Return (X, Y) of the center of cell containing provided text 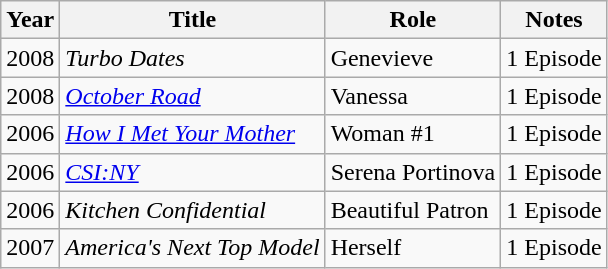
How I Met Your Mother (192, 134)
Herself (413, 248)
Woman #1 (413, 134)
October Road (192, 96)
Role (413, 20)
Year (30, 20)
CSI:NY (192, 172)
Genevieve (413, 58)
America's Next Top Model (192, 248)
Vanessa (413, 96)
Notes (554, 20)
Beautiful Patron (413, 210)
Serena Portinova (413, 172)
Kitchen Confidential (192, 210)
Title (192, 20)
2007 (30, 248)
Turbo Dates (192, 58)
